Search for the cell housing the specified text and yield its (X, Y) center coordinate. 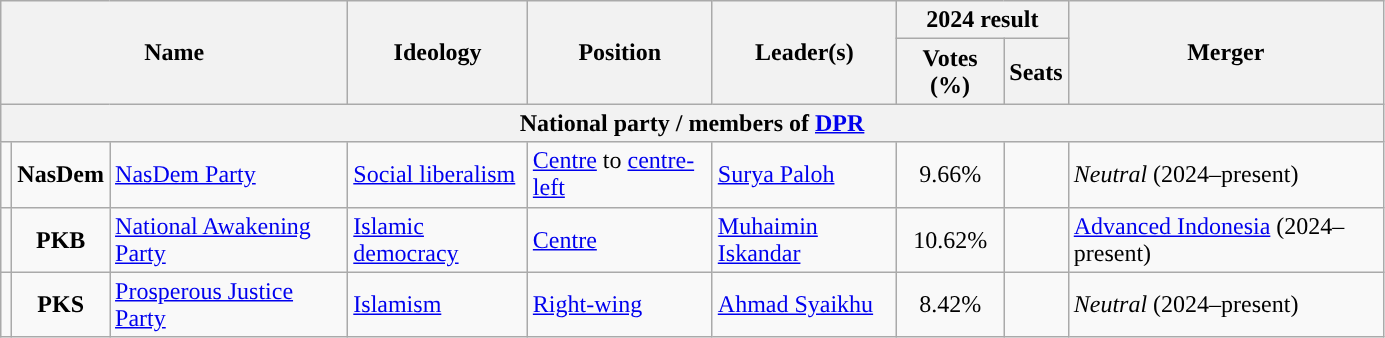
Ideology (438, 52)
8.42% (950, 304)
Advanced Indonesia (2024–present) (1226, 240)
National Awakening Party (229, 240)
PKB (61, 240)
2024 result (982, 20)
Votes (%) (950, 72)
Leader(s) (804, 52)
Prosperous Justice Party (229, 304)
Social liberalism (438, 174)
Merger (1226, 52)
Islamism (438, 304)
10.62% (950, 240)
Centre (620, 240)
Name (174, 52)
National party / members of DPR (692, 123)
Seats (1036, 72)
Islamic democracy (438, 240)
Muhaimin Iskandar (804, 240)
PKS (61, 304)
Right-wing (620, 304)
9.66% (950, 174)
NasDem (61, 174)
Surya Paloh (804, 174)
Position (620, 52)
Centre to centre-left (620, 174)
Ahmad Syaikhu (804, 304)
NasDem Party (229, 174)
